Detect which cell encompasses the target text, then output its (X, Y) center coordinate. 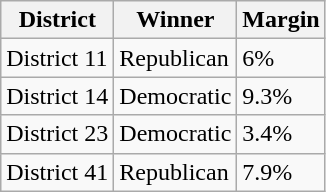
District 23 (58, 134)
District (58, 20)
6% (281, 58)
District 14 (58, 96)
3.4% (281, 134)
District 41 (58, 172)
Margin (281, 20)
Winner (176, 20)
7.9% (281, 172)
9.3% (281, 96)
District 11 (58, 58)
